Return (X, Y) of the center of cell containing provided text 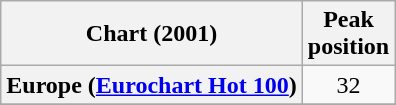
Chart (2001) (152, 34)
32 (348, 85)
Peakposition (348, 34)
Europe (Eurochart Hot 100) (152, 85)
